Return (X, Y) of the center of cell containing provided text 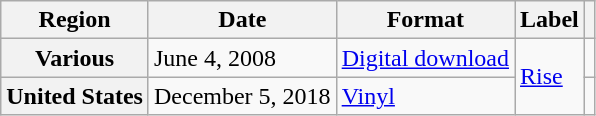
United States (75, 96)
Region (75, 20)
Format (425, 20)
Date (242, 20)
Label (550, 20)
Vinyl (425, 96)
Rise (550, 77)
December 5, 2018 (242, 96)
Various (75, 58)
Digital download (425, 58)
June 4, 2008 (242, 58)
